Identify which cell holds the provided text, then report its (X, Y) central coordinate. 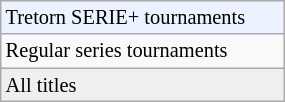
All titles (142, 85)
Regular series tournaments (142, 51)
Tretorn SERIE+ tournaments (142, 17)
